Return (X, Y) of the center of cell containing provided text 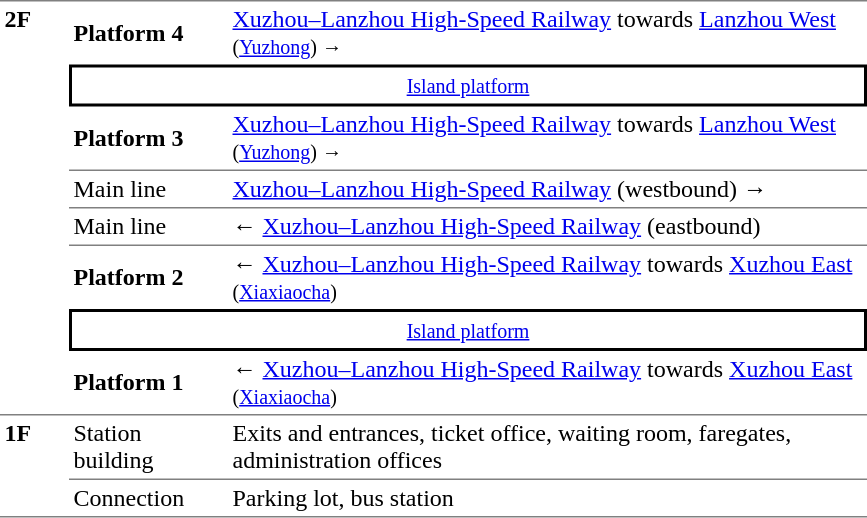
1F (34, 467)
Parking lot, bus station (548, 499)
Platform 3 (148, 138)
Platform 4 (148, 32)
Platform 1 (148, 383)
Station building (148, 448)
2F (34, 208)
Platform 2 (148, 278)
← Xuzhou–Lanzhou High-Speed Railway (eastbound) (548, 227)
Exits and entrances, ticket office, waiting room, faregates, administration offices (548, 448)
Xuzhou–Lanzhou High-Speed Railway (westbound) → (548, 190)
Connection (148, 499)
